Identify which cell holds the provided text, then report its [X, Y] central coordinate. 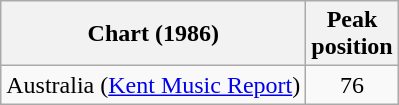
Peakposition [352, 34]
Australia (Kent Music Report) [154, 85]
76 [352, 85]
Chart (1986) [154, 34]
